Find where the given text appears and provide that cell's center as [x, y] coordinate. 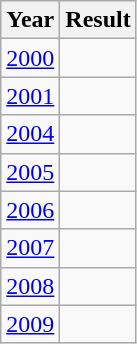
2007 [30, 248]
Result [98, 20]
2008 [30, 286]
2000 [30, 58]
2005 [30, 172]
2004 [30, 134]
2001 [30, 96]
2006 [30, 210]
2009 [30, 324]
Year [30, 20]
